Extract the [x, y] coordinate from the center of the cell holding the provided text.  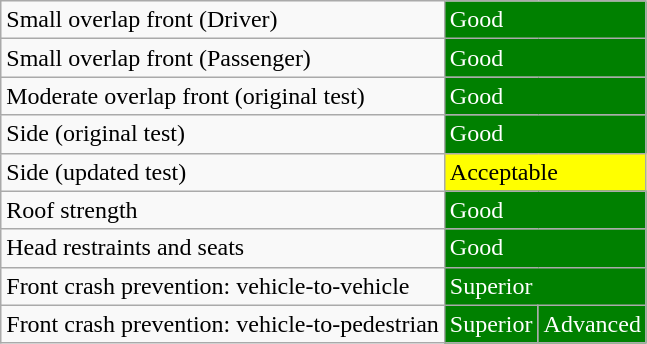
Moderate overlap front (original test) [223, 96]
Front crash prevention: vehicle-to-vehicle [223, 286]
Small overlap front (Driver) [223, 20]
Head restraints and seats [223, 248]
Side (updated test) [223, 172]
Roof strength [223, 210]
Small overlap front (Passenger) [223, 58]
Front crash prevention: vehicle-to-pedestrian [223, 324]
Acceptable [545, 172]
Advanced [592, 324]
Side (original test) [223, 134]
